Locate the cell with the specified text and output its (x, y) center coordinate. 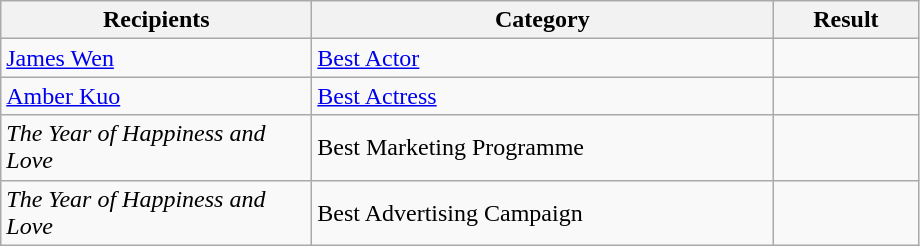
Result (846, 20)
Best Marketing Programme (542, 148)
Best Advertising Campaign (542, 212)
Amber Kuo (156, 96)
Recipients (156, 20)
James Wen (156, 58)
Best Actress (542, 96)
Best Actor (542, 58)
Category (542, 20)
